Output the (x, y) coordinate of the center of the cell containing the given text.  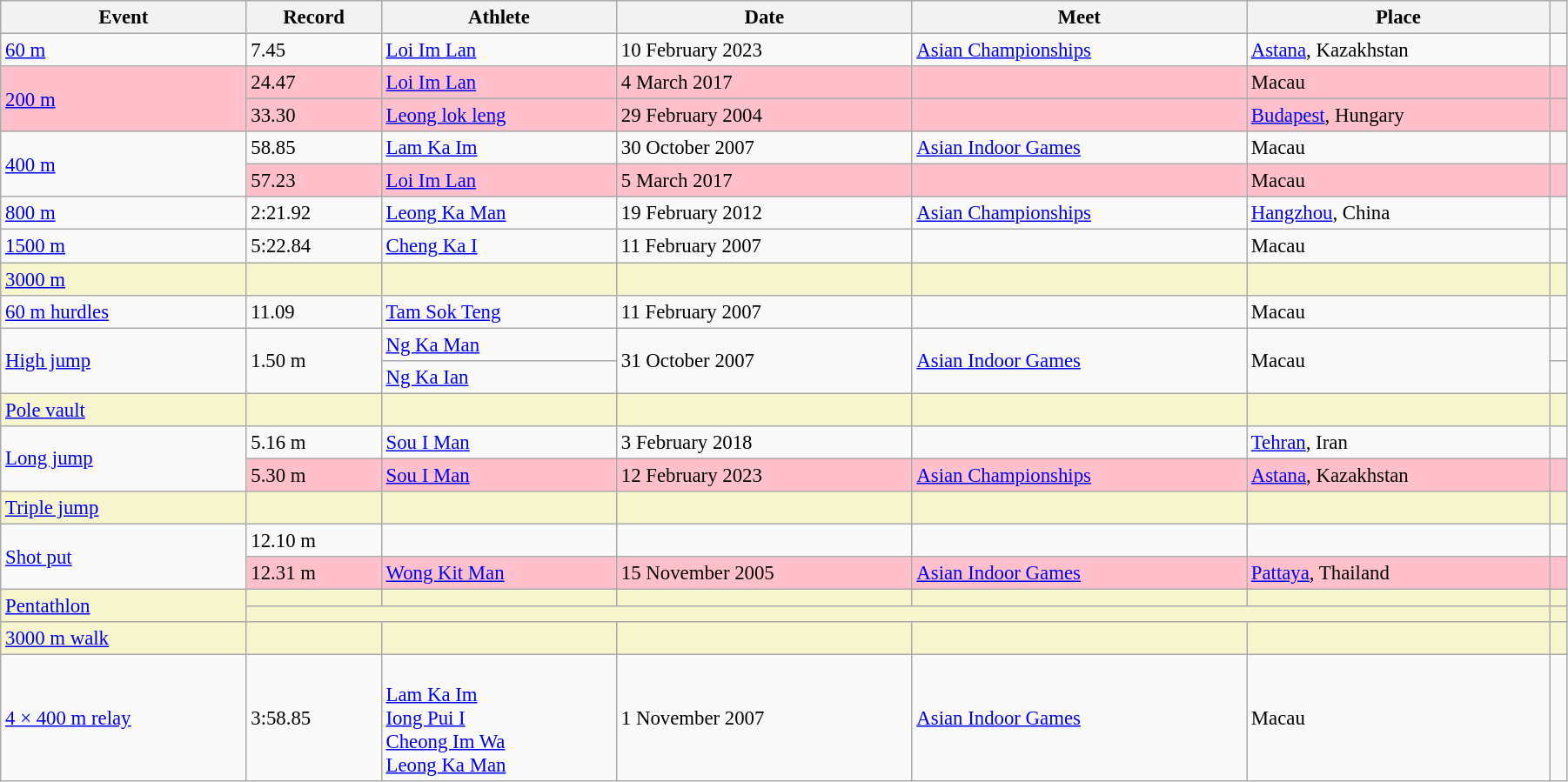
33.30 (313, 116)
High jump (124, 360)
Budapest, Hungary (1397, 116)
Ng Ka Man (499, 344)
Record (313, 17)
1.50 m (313, 360)
12.10 m (313, 540)
19 February 2012 (764, 213)
Shot put (124, 557)
3:58.85 (313, 719)
30 October 2007 (764, 148)
Lam Ka ImIong Pui ICheong Im WaLeong Ka Man (499, 719)
3000 m walk (124, 638)
5:22.84 (313, 246)
2:21.92 (313, 213)
11.09 (313, 311)
57.23 (313, 181)
12 February 2023 (764, 475)
3 February 2018 (764, 443)
200 m (124, 99)
10 February 2023 (764, 50)
Lam Ka Im (499, 148)
Tehran, Iran (1397, 443)
Leong lok leng (499, 116)
Pentathlon (124, 606)
Tam Sok Teng (499, 311)
Triple jump (124, 508)
Wong Kit Man (499, 573)
5.30 m (313, 475)
1 November 2007 (764, 719)
800 m (124, 213)
58.85 (313, 148)
400 m (124, 164)
Place (1397, 17)
31 October 2007 (764, 360)
15 November 2005 (764, 573)
Date (764, 17)
5 March 2017 (764, 181)
29 February 2004 (764, 116)
Pole vault (124, 410)
5.16 m (313, 443)
Ng Ka Ian (499, 377)
3000 m (124, 279)
Long jump (124, 459)
60 m hurdles (124, 311)
24.47 (313, 83)
12.31 m (313, 573)
Athlete (499, 17)
4 March 2017 (764, 83)
7.45 (313, 50)
Hangzhou, China (1397, 213)
Leong Ka Man (499, 213)
Pattaya, Thailand (1397, 573)
Meet (1079, 17)
Event (124, 17)
4 × 400 m relay (124, 719)
Cheng Ka I (499, 246)
60 m (124, 50)
1500 m (124, 246)
